Provide the [X, Y] coordinate of the cell's center where the given text is located.  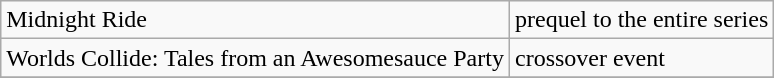
Worlds Collide: Tales from an Awesomesauce Party [256, 58]
crossover event [641, 58]
Midnight Ride [256, 20]
prequel to the entire series [641, 20]
